Scan for the cell matching the given text and deliver its (X, Y) coordinate at center. 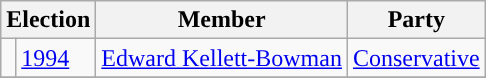
Party (416, 20)
Conservative (416, 58)
Election (48, 20)
1994 (56, 58)
Member (222, 20)
Edward Kellett-Bowman (222, 58)
